Capture the cell that displays the provided text and extract its [X, Y] central coordinate. 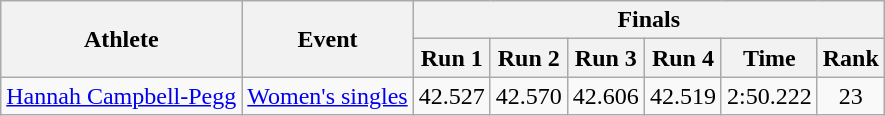
Hannah Campbell-Pegg [122, 96]
Finals [648, 20]
Event [328, 39]
Run 1 [452, 58]
Women's singles [328, 96]
23 [850, 96]
Run 4 [682, 58]
Run 2 [528, 58]
Athlete [122, 39]
Run 3 [606, 58]
Time [769, 58]
Rank [850, 58]
2:50.222 [769, 96]
42.527 [452, 96]
42.570 [528, 96]
42.519 [682, 96]
42.606 [606, 96]
